Capture the cell that displays the provided text and extract its (X, Y) central coordinate. 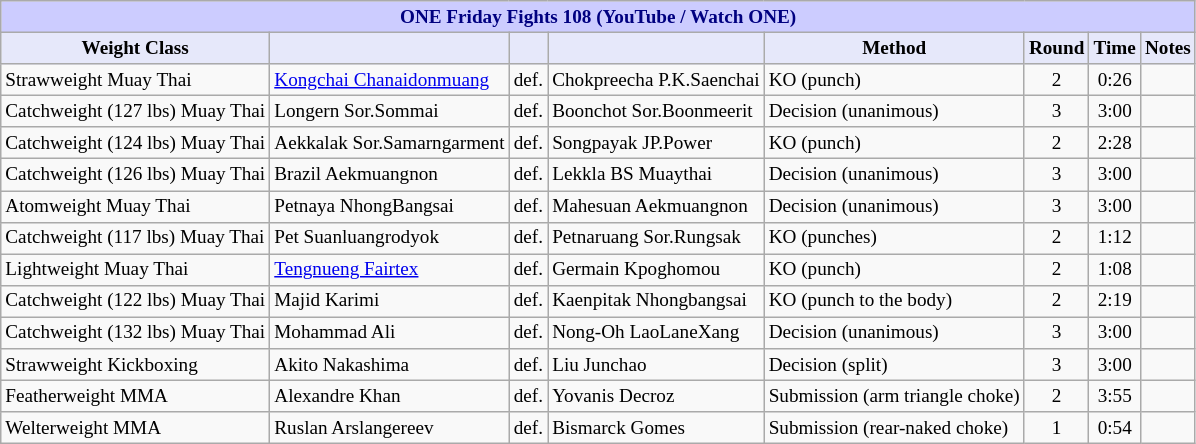
Songpayak JP.Power (656, 143)
Aekkalak Sor.Samarngarment (390, 143)
Alexandre Khan (390, 396)
Lightweight Muay Thai (136, 270)
ONE Friday Fights 108 (YouTube / Watch ONE) (598, 17)
Yovanis Decroz (656, 396)
Weight Class (136, 48)
Notes (1168, 48)
Round (1056, 48)
2:19 (1114, 301)
3:55 (1114, 396)
Welterweight MMA (136, 428)
Petnaruang Sor.Rungsak (656, 238)
Bismarck Gomes (656, 428)
1 (1056, 428)
Catchweight (132 lbs) Muay Thai (136, 333)
Germain Kpoghomou (656, 270)
Catchweight (124 lbs) Muay Thai (136, 143)
2:28 (1114, 143)
Liu Junchao (656, 365)
Majid Karimi (390, 301)
Lekkla BS Muaythai (656, 175)
Method (894, 48)
Chokpreecha P.K.Saenchai (656, 80)
1:12 (1114, 238)
Atomweight Muay Thai (136, 206)
Mahesuan Aekmuangnon (656, 206)
Decision (split) (894, 365)
Catchweight (126 lbs) Muay Thai (136, 175)
0:54 (1114, 428)
Catchweight (117 lbs) Muay Thai (136, 238)
KO (punches) (894, 238)
Petnaya NhongBangsai (390, 206)
1:08 (1114, 270)
Submission (rear-naked choke) (894, 428)
Catchweight (122 lbs) Muay Thai (136, 301)
Boonchot Sor.Boonmeerit (656, 111)
Catchweight (127 lbs) Muay Thai (136, 111)
Brazil Aekmuangnon (390, 175)
Nong-Oh LaoLaneXang (656, 333)
Strawweight Muay Thai (136, 80)
Submission (arm triangle choke) (894, 396)
Akito Nakashima (390, 365)
KO (punch to the body) (894, 301)
Tengnueng Fairtex (390, 270)
Kaenpitak Nhongbangsai (656, 301)
0:26 (1114, 80)
Mohammad Ali (390, 333)
Ruslan Arslangereev (390, 428)
Longern Sor.Sommai (390, 111)
Time (1114, 48)
Featherweight MMA (136, 396)
Pet Suanluangrodyok (390, 238)
Strawweight Kickboxing (136, 365)
Kongchai Chanaidonmuang (390, 80)
